Scan for the cell matching the given text and deliver its [x, y] coordinate at center. 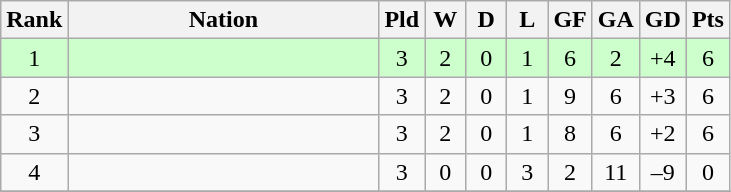
GD [662, 20]
4 [34, 172]
Nation [224, 20]
Pld [402, 20]
+3 [662, 96]
Pts [708, 20]
+2 [662, 134]
W [446, 20]
GA [616, 20]
–9 [662, 172]
Rank [34, 20]
8 [570, 134]
9 [570, 96]
+4 [662, 58]
D [486, 20]
L [528, 20]
11 [616, 172]
GF [570, 20]
